From the cell containing the given text, extract its center point as (X, Y) coordinate. 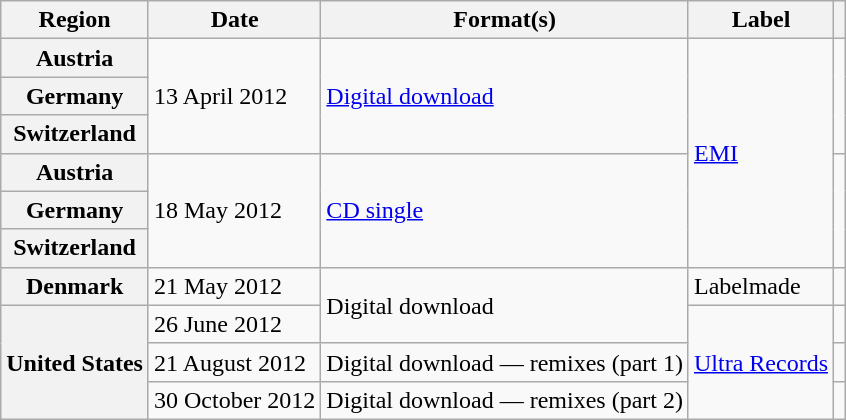
Digital download — remixes (part 1) (505, 362)
30 October 2012 (234, 400)
Region (75, 20)
Denmark (75, 286)
CD single (505, 210)
21 May 2012 (234, 286)
21 August 2012 (234, 362)
26 June 2012 (234, 324)
United States (75, 362)
13 April 2012 (234, 96)
Date (234, 20)
Ultra Records (760, 362)
18 May 2012 (234, 210)
EMI (760, 153)
Format(s) (505, 20)
Labelmade (760, 286)
Digital download — remixes (part 2) (505, 400)
Label (760, 20)
